Pinpoint the cell where the given text exists, returning its (X, Y) midpoint coordinate. 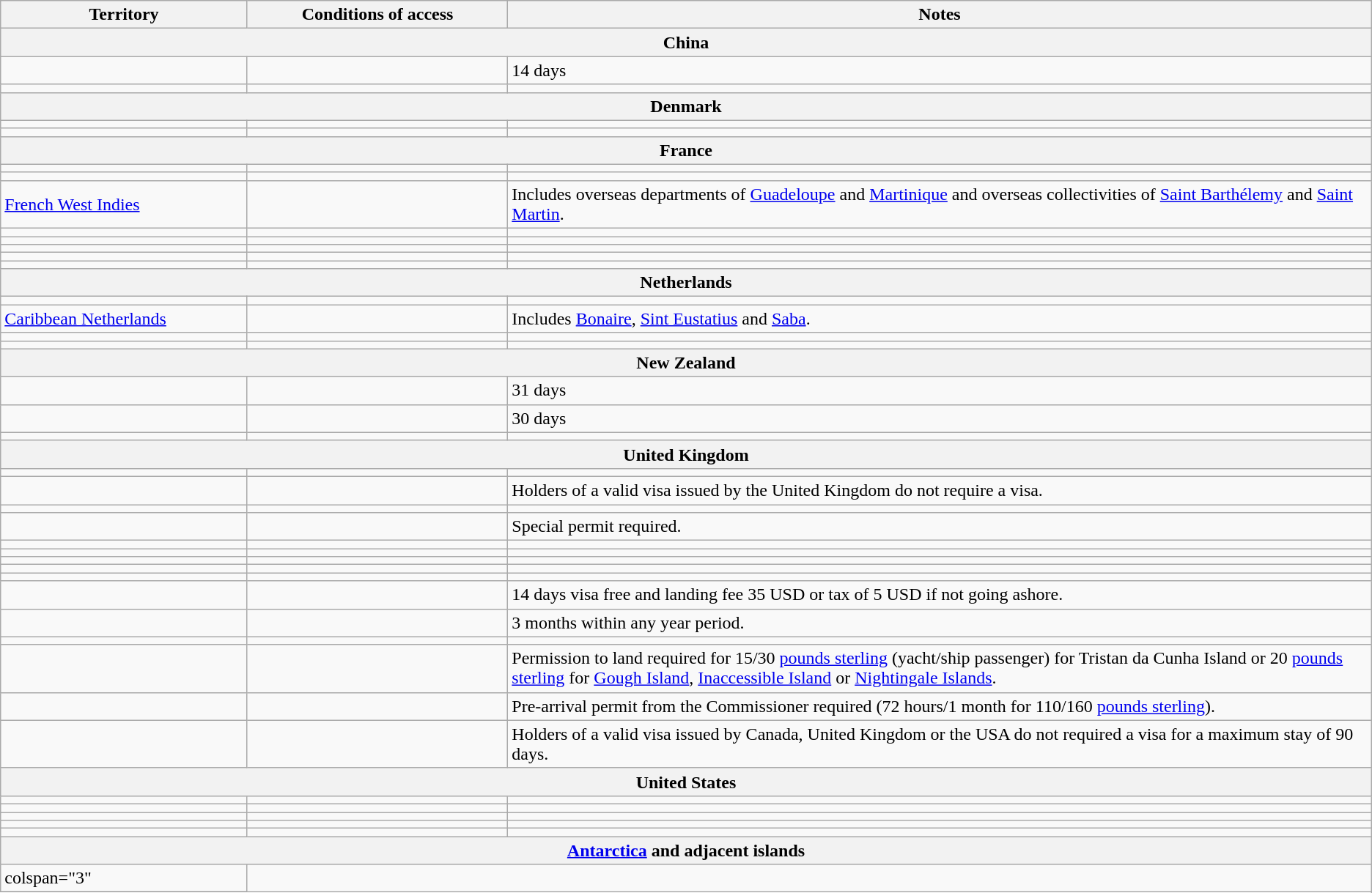
New Zealand (686, 363)
14 days visa free and landing fee 35 USD or tax of 5 USD if not going ashore. (940, 595)
France (686, 150)
Caribbean Netherlands (125, 319)
Includes Bonaire, Sint Eustatius and Saba. (940, 319)
Includes overseas departments of Guadeloupe and Martinique and overseas collectivities of Saint Barthélemy and Saint Martin. (940, 204)
French West Indies (125, 204)
colspan="3" (125, 878)
Special permit required. (940, 527)
Holders of a valid visa issued by the United Kingdom do not require a visa. (940, 490)
3 months within any year period. (940, 623)
Holders of a valid visa issued by Canada, United Kingdom or the USA do not required a visa for a maximum stay of 90 days. (940, 744)
China (686, 42)
Denmark (686, 106)
Pre-arrival permit from the Commissioner required (72 hours/1 month for 110/160 pounds sterling). (940, 706)
Antarctica and adjacent islands (686, 851)
Territory (125, 15)
14 days (940, 70)
Conditions of access (377, 15)
United States (686, 782)
Notes (940, 15)
Netherlands (686, 283)
31 days (940, 390)
United Kingdom (686, 454)
30 days (940, 418)
